Provide the [X, Y] coordinate of the cell's center where the given text is located.  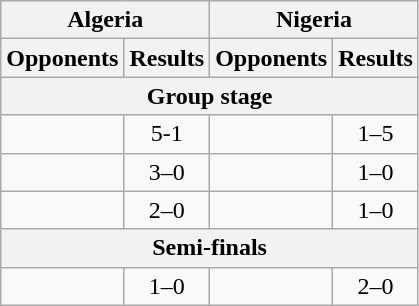
Group stage [210, 96]
Semi-finals [210, 248]
Nigeria [314, 20]
1–5 [376, 134]
Algeria [106, 20]
5-1 [167, 134]
3–0 [167, 172]
